Locate the cell with the specified text and output its (X, Y) center coordinate. 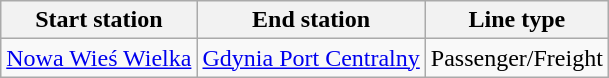
Nowa Wieś Wielka (99, 58)
End station (311, 20)
Start station (99, 20)
Passenger/Freight (516, 58)
Gdynia Port Centralny (311, 58)
Line type (516, 20)
